Identify which cell holds the provided text, then report its (X, Y) central coordinate. 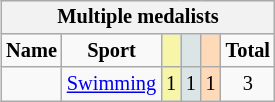
Name (32, 51)
Total (248, 51)
Multiple medalists (138, 17)
Sport (112, 51)
3 (248, 84)
Swimming (112, 84)
